Search for the cell housing the specified text and yield its [X, Y] center coordinate. 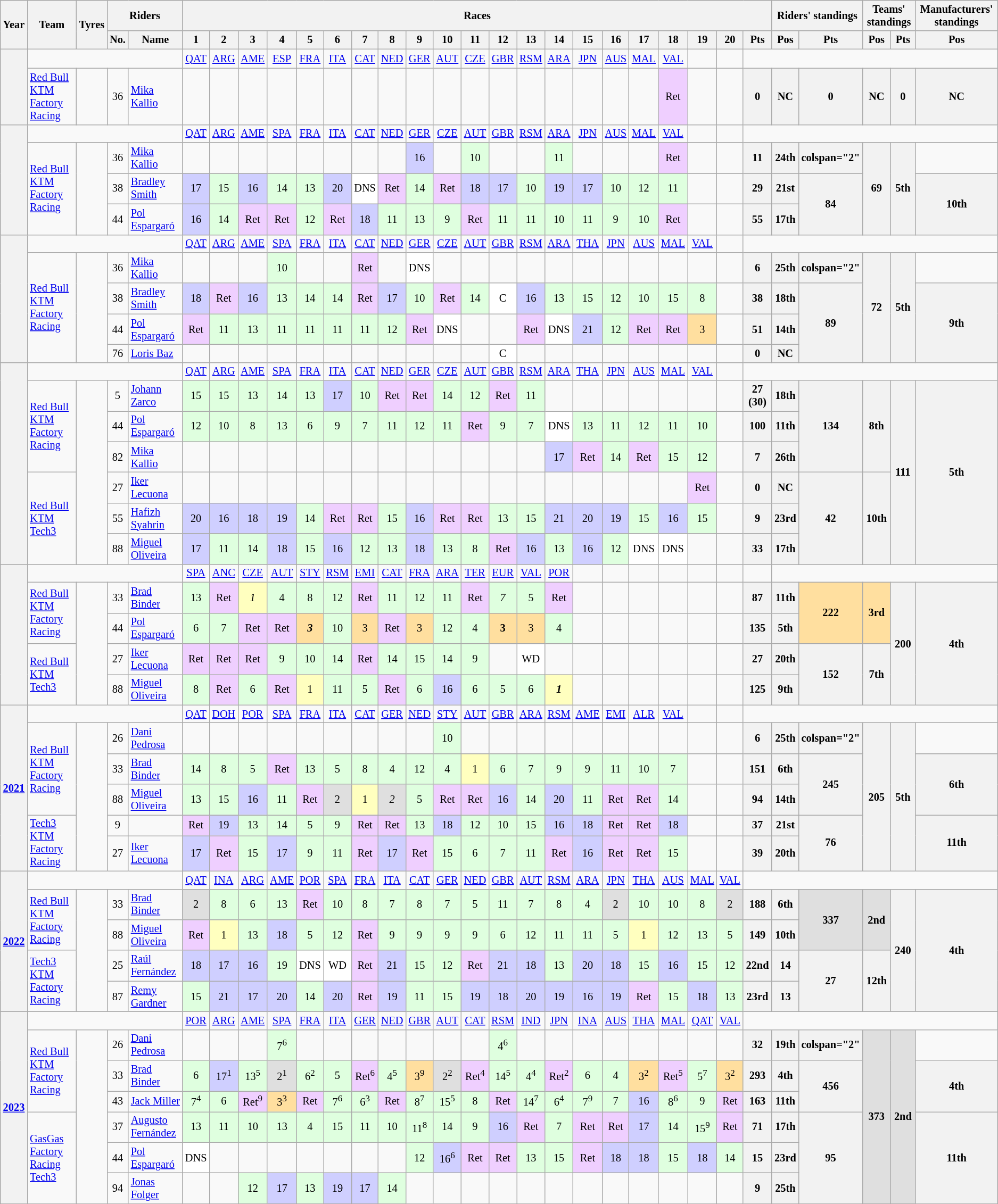
26th [785, 457]
22nd [757, 966]
Teams' standings [889, 15]
Augusto Fernández [155, 1127]
8th [876, 427]
337 [831, 919]
29 [757, 188]
Raúl Fernández [155, 966]
86 [673, 1101]
Johann Zarco [155, 396]
147 [531, 1101]
134 [831, 427]
Riders' standings [817, 15]
Name [155, 40]
Riders [145, 15]
100 [757, 426]
118 [419, 1127]
151 [757, 769]
42 [831, 518]
7th [876, 674]
74 [196, 1101]
Manufacturers' standings [957, 15]
205 [876, 797]
No. [118, 40]
Jack Miller [155, 1101]
3rd [876, 613]
GasGas Factory Racing Tech3 [52, 1158]
27 (30) [757, 396]
Ret2 [559, 1076]
79 [588, 1101]
Remy Gardner [155, 997]
82 [118, 457]
DOH [224, 714]
159 [703, 1127]
24th [785, 158]
2023 [14, 1108]
EUR [502, 573]
Ret5 [673, 1076]
145 [502, 1076]
Loris Baz [155, 353]
2022 [14, 941]
166 [447, 1158]
125 [757, 690]
Ret4 [475, 1076]
84 [831, 203]
Tyres [92, 24]
163 [757, 1101]
152 [831, 674]
51 [757, 329]
57 [703, 1076]
95 [831, 1158]
373 [876, 1116]
245 [831, 784]
149 [757, 935]
111 [903, 472]
63 [365, 1101]
19th [785, 1045]
TER [475, 573]
89 [831, 322]
2021 [14, 788]
Ret6 [365, 1076]
IND [531, 1020]
293 [757, 1076]
Year [14, 24]
ALR [644, 714]
22 [447, 1076]
12th [876, 981]
45 [392, 1076]
222 [831, 613]
171 [224, 1076]
155 [447, 1101]
Races [477, 15]
200 [903, 644]
ANC [224, 573]
46 [502, 1045]
62 [310, 1076]
ESP [282, 59]
71 [757, 1127]
188 [757, 904]
69 [876, 188]
72 [876, 308]
456 [831, 1086]
25 [118, 966]
Team [52, 24]
43 [118, 1101]
Ret9 [252, 1101]
64 [559, 1101]
240 [903, 950]
Hafizh Syahrin [155, 518]
Jonas Folger [155, 1189]
